Return (X, Y) of the center of cell containing provided text 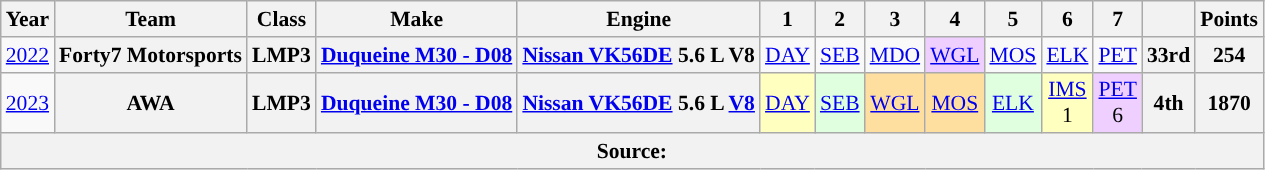
PET6 (1118, 102)
Year (28, 19)
6 (1067, 19)
2022 (28, 55)
254 (1229, 55)
AWA (150, 102)
2 (840, 19)
MDO (896, 55)
1 (788, 19)
33rd (1168, 55)
4th (1168, 102)
4 (954, 19)
7 (1118, 19)
3 (896, 19)
IMS1 (1067, 102)
5 (1012, 19)
2023 (28, 102)
Team (150, 19)
PET (1118, 55)
Engine (638, 19)
Class (282, 19)
Make (416, 19)
Source: (632, 152)
Points (1229, 19)
1870 (1229, 102)
Forty7 Motorsports (150, 55)
